From the cell containing the given text, extract its center point as [x, y] coordinate. 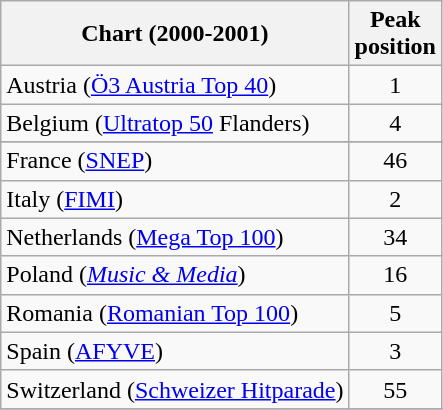
Italy (FIMI) [175, 199]
5 [395, 313]
Poland (Music & Media) [175, 275]
Switzerland (Schweizer Hitparade) [175, 389]
Belgium (Ultratop 50 Flanders) [175, 123]
4 [395, 123]
Romania (Romanian Top 100) [175, 313]
Chart (2000-2001) [175, 34]
46 [395, 161]
Peakposition [395, 34]
55 [395, 389]
2 [395, 199]
Netherlands (Mega Top 100) [175, 237]
3 [395, 351]
France (SNEP) [175, 161]
1 [395, 85]
34 [395, 237]
Spain (AFYVE) [175, 351]
Austria (Ö3 Austria Top 40) [175, 85]
16 [395, 275]
